Find where the given text appears and provide that cell's center as (x, y) coordinate. 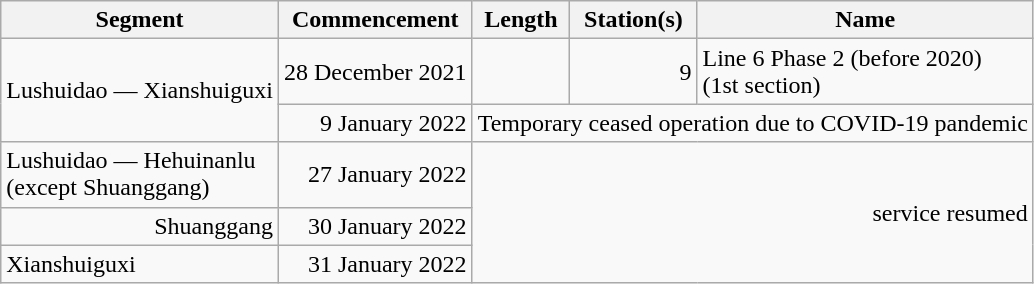
31 January 2022 (375, 264)
Xianshuiguxi (140, 264)
30 January 2022 (375, 226)
service resumed (752, 212)
Shuanggang (140, 226)
28 December 2021 (375, 72)
9 (634, 72)
Line 6 Phase 2 (before 2020)(1st section) (865, 72)
Segment (140, 20)
27 January 2022 (375, 174)
Length (521, 20)
Name (865, 20)
Lushuidao — Xianshuiguxi (140, 90)
Station(s) (634, 20)
Temporary ceased operation due to COVID-19 pandemic (752, 123)
Lushuidao — Hehuinanlu(except Shuanggang) (140, 174)
9 January 2022 (375, 123)
Commencement (375, 20)
